Capture the cell that displays the provided text and extract its (X, Y) central coordinate. 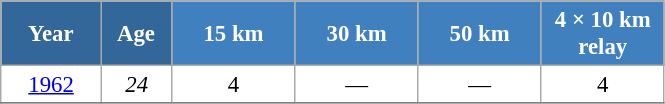
1962 (52, 85)
30 km (356, 34)
24 (136, 85)
Age (136, 34)
4 × 10 km relay (602, 34)
15 km (234, 34)
50 km (480, 34)
Year (52, 34)
